Pinpoint the cell where the given text exists, returning its [X, Y] midpoint coordinate. 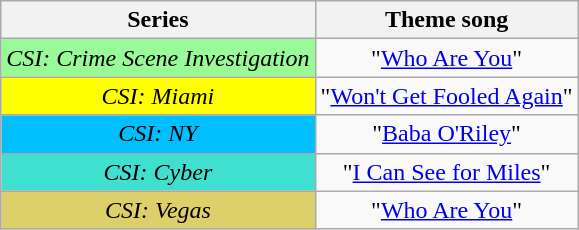
CSI: NY [158, 134]
"Won't Get Fooled Again" [446, 96]
CSI: Cyber [158, 172]
"Baba O'Riley" [446, 134]
CSI: Vegas [158, 210]
CSI: Miami [158, 96]
Theme song [446, 20]
Series [158, 20]
"I Can See for Miles" [446, 172]
CSI: Crime Scene Investigation [158, 58]
